Search for the cell housing the specified text and yield its (X, Y) center coordinate. 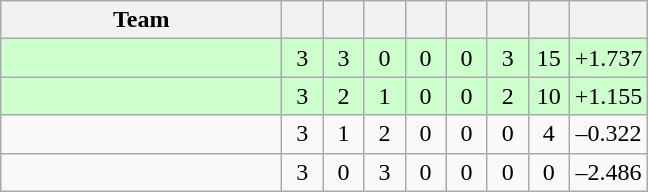
–2.486 (608, 172)
4 (548, 134)
+1.155 (608, 96)
+1.737 (608, 58)
10 (548, 96)
15 (548, 58)
–0.322 (608, 134)
Team (142, 20)
